From the cell containing the given text, extract its center point as [X, Y] coordinate. 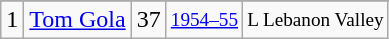
1954–55 [204, 20]
37 [148, 20]
L Lebanon Valley [316, 20]
Tom Gola [78, 20]
1 [12, 20]
